Output the (x, y) coordinate of the center of the cell containing the given text.  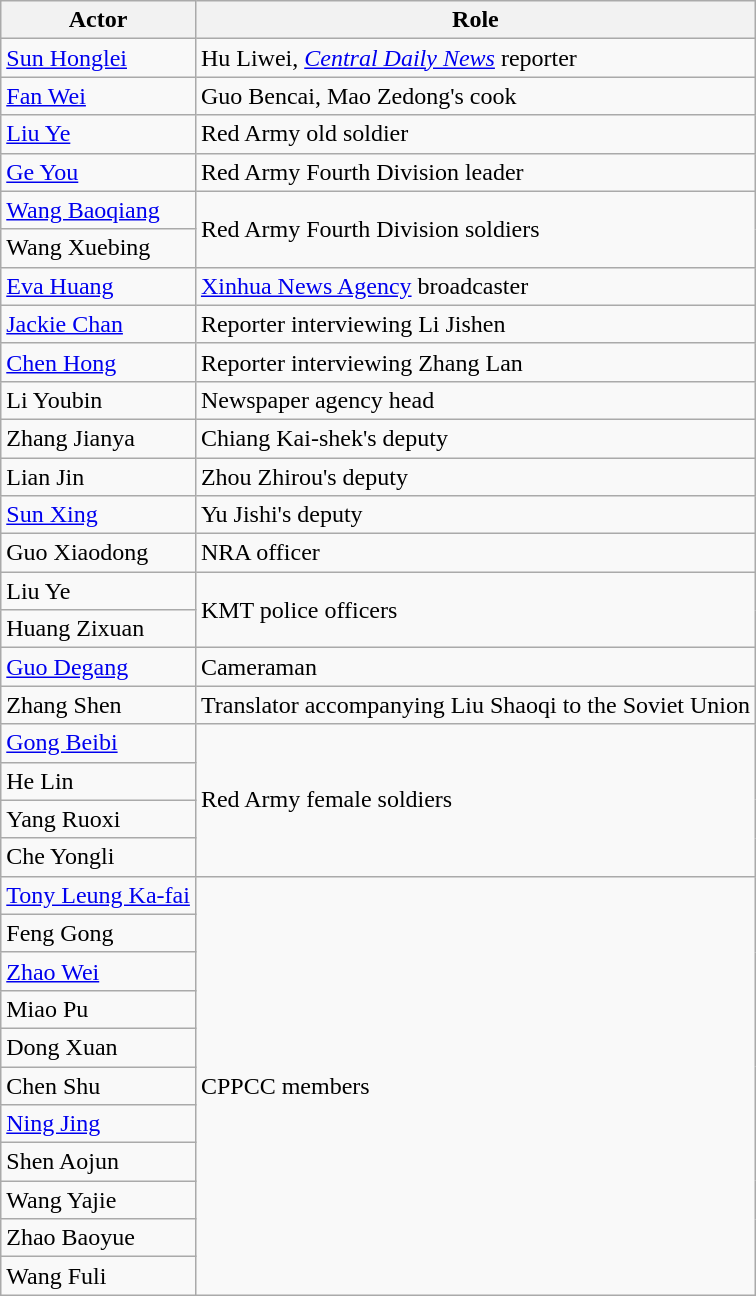
Eva Huang (98, 286)
Zhang Shen (98, 705)
Shen Aojun (98, 1162)
Ge You (98, 172)
Chiang Kai-shek's deputy (475, 438)
Lian Jin (98, 477)
Guo Bencai, Mao Zedong's cook (475, 96)
Che Yongli (98, 857)
NRA officer (475, 553)
Chen Hong (98, 362)
Wang Yajie (98, 1200)
Gong Beibi (98, 743)
Zhao Wei (98, 971)
Jackie Chan (98, 324)
Guo Xiaodong (98, 553)
Huang Zixuan (98, 629)
Actor (98, 20)
Guo Degang (98, 667)
Li Youbin (98, 400)
Chen Shu (98, 1085)
Hu Liwei, Central Daily News reporter (475, 58)
He Lin (98, 781)
Yang Ruoxi (98, 819)
KMT police officers (475, 610)
Red Army female soldiers (475, 800)
Fan Wei (98, 96)
Wang Fuli (98, 1276)
Zhou Zhirou's deputy (475, 477)
Miao Pu (98, 1009)
Red Army Fourth Division leader (475, 172)
Role (475, 20)
Feng Gong (98, 933)
CPPCC members (475, 1086)
Reporter interviewing Zhang Lan (475, 362)
Tony Leung Ka-fai (98, 895)
Wang Baoqiang (98, 210)
Sun Honglei (98, 58)
Zhang Jianya (98, 438)
Red Army old soldier (475, 134)
Wang Xuebing (98, 248)
Dong Xuan (98, 1047)
Zhao Baoyue (98, 1238)
Reporter interviewing Li Jishen (475, 324)
Sun Xing (98, 515)
Yu Jishi's deputy (475, 515)
Newspaper agency head (475, 400)
Translator accompanying Liu Shaoqi to the Soviet Union (475, 705)
Cameraman (475, 667)
Xinhua News Agency broadcaster (475, 286)
Ning Jing (98, 1124)
Red Army Fourth Division soldiers (475, 229)
